Output the (X, Y) coordinate of the center of the cell containing the given text.  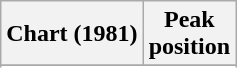
Peakposition (189, 34)
Chart (1981) (72, 34)
